Provide the [X, Y] coordinate of the cell's center where the given text is located.  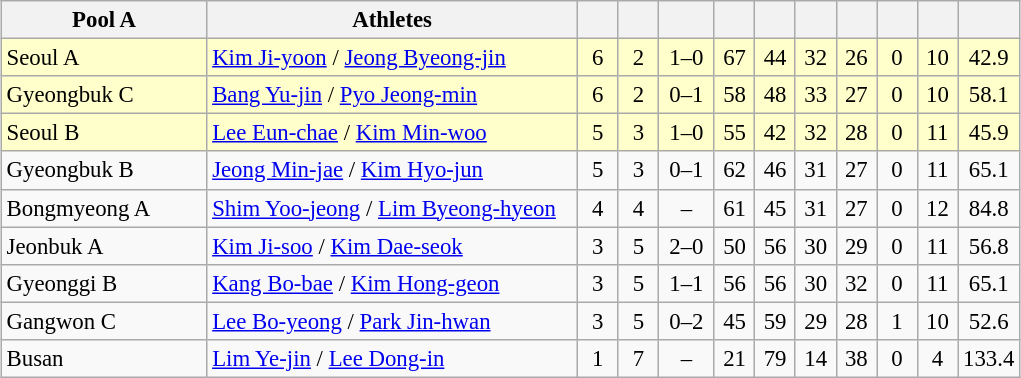
48 [776, 95]
61 [734, 208]
42 [776, 133]
46 [776, 170]
Kim Ji-soo / Kim Dae-seok [392, 246]
21 [734, 358]
Seoul B [104, 133]
133.4 [989, 358]
Gyeongbuk C [104, 95]
84.8 [989, 208]
79 [776, 358]
7 [638, 358]
Pool A [104, 20]
Athletes [392, 20]
1–1 [687, 283]
Gyeonggi B [104, 283]
Bang Yu-jin / Pyo Jeong-min [392, 95]
Lim Ye-jin / Lee Dong-in [392, 358]
Jeong Min-jae / Kim Hyo-jun [392, 170]
14 [816, 358]
Bongmyeong A [104, 208]
33 [816, 95]
Kang Bo-bae / Kim Hong-geon [392, 283]
52.6 [989, 321]
Lee Eun-chae / Kim Min-woo [392, 133]
42.9 [989, 58]
Busan [104, 358]
Jeonbuk A [104, 246]
45.9 [989, 133]
Kim Ji-yoon / Jeong Byeong-jin [392, 58]
Shim Yoo-jeong / Lim Byeong-hyeon [392, 208]
38 [856, 358]
59 [776, 321]
Gyeongbuk B [104, 170]
Lee Bo-yeong / Park Jin-hwan [392, 321]
55 [734, 133]
50 [734, 246]
62 [734, 170]
44 [776, 58]
12 [938, 208]
26 [856, 58]
67 [734, 58]
58 [734, 95]
Seoul A [104, 58]
Gangwon C [104, 321]
2–0 [687, 246]
58.1 [989, 95]
56.8 [989, 246]
0–2 [687, 321]
